Return [X, Y] of the center of cell containing provided text 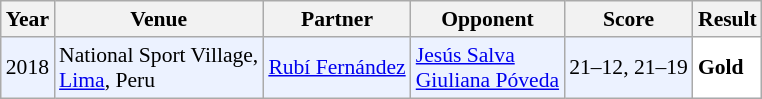
Venue [158, 19]
National Sport Village,Lima, Peru [158, 68]
Rubí Fernández [336, 68]
Gold [728, 68]
Partner [336, 19]
21–12, 21–19 [628, 68]
2018 [28, 68]
Jesús Salva Giuliana Póveda [488, 68]
Result [728, 19]
Year [28, 19]
Score [628, 19]
Opponent [488, 19]
